Determine the [X, Y] coordinate at the center of the cell enclosing the given text.  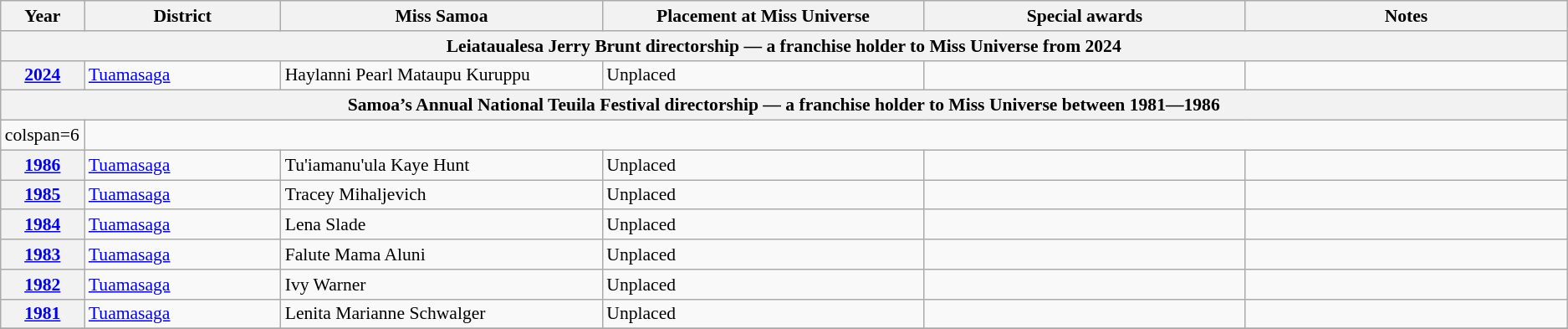
1982 [43, 285]
Tracey Mihaljevich [442, 195]
Placement at Miss Universe [763, 16]
Haylanni Pearl Mataupu Kuruppu [442, 75]
1983 [43, 254]
Leiataualesa Jerry Brunt directorship — a franchise holder to Miss Universe from 2024 [784, 46]
Special awards [1085, 16]
1986 [43, 165]
1985 [43, 195]
colspan=6 [43, 136]
1984 [43, 225]
Notes [1406, 16]
Lenita Marianne Schwalger [442, 314]
Ivy Warner [442, 285]
2024 [43, 75]
Year [43, 16]
District [182, 16]
Tu'iamanu'ula Kaye Hunt [442, 165]
Lena Slade [442, 225]
Miss Samoa [442, 16]
Samoa’s Annual National Teuila Festival directorship — a franchise holder to Miss Universe between 1981—1986 [784, 105]
Falute Mama Aluni [442, 254]
1981 [43, 314]
